From the cell containing the given text, extract its center point as (x, y) coordinate. 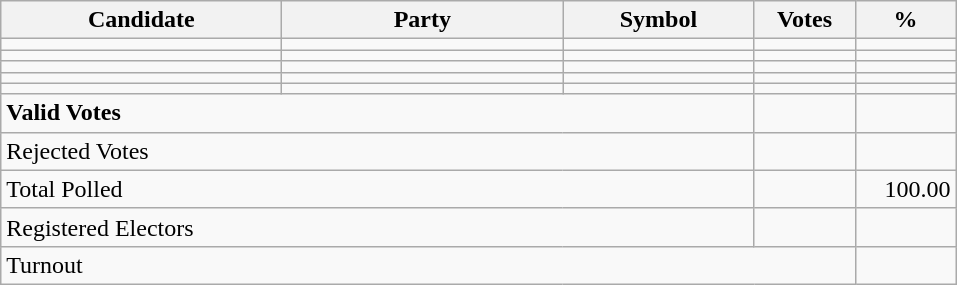
% (906, 20)
Candidate (142, 20)
Party (422, 20)
Turnout (428, 265)
100.00 (906, 189)
Votes (804, 20)
Total Polled (378, 189)
Registered Electors (378, 227)
Symbol (658, 20)
Rejected Votes (378, 151)
Valid Votes (378, 113)
